Return (x, y) of the center of cell containing provided text 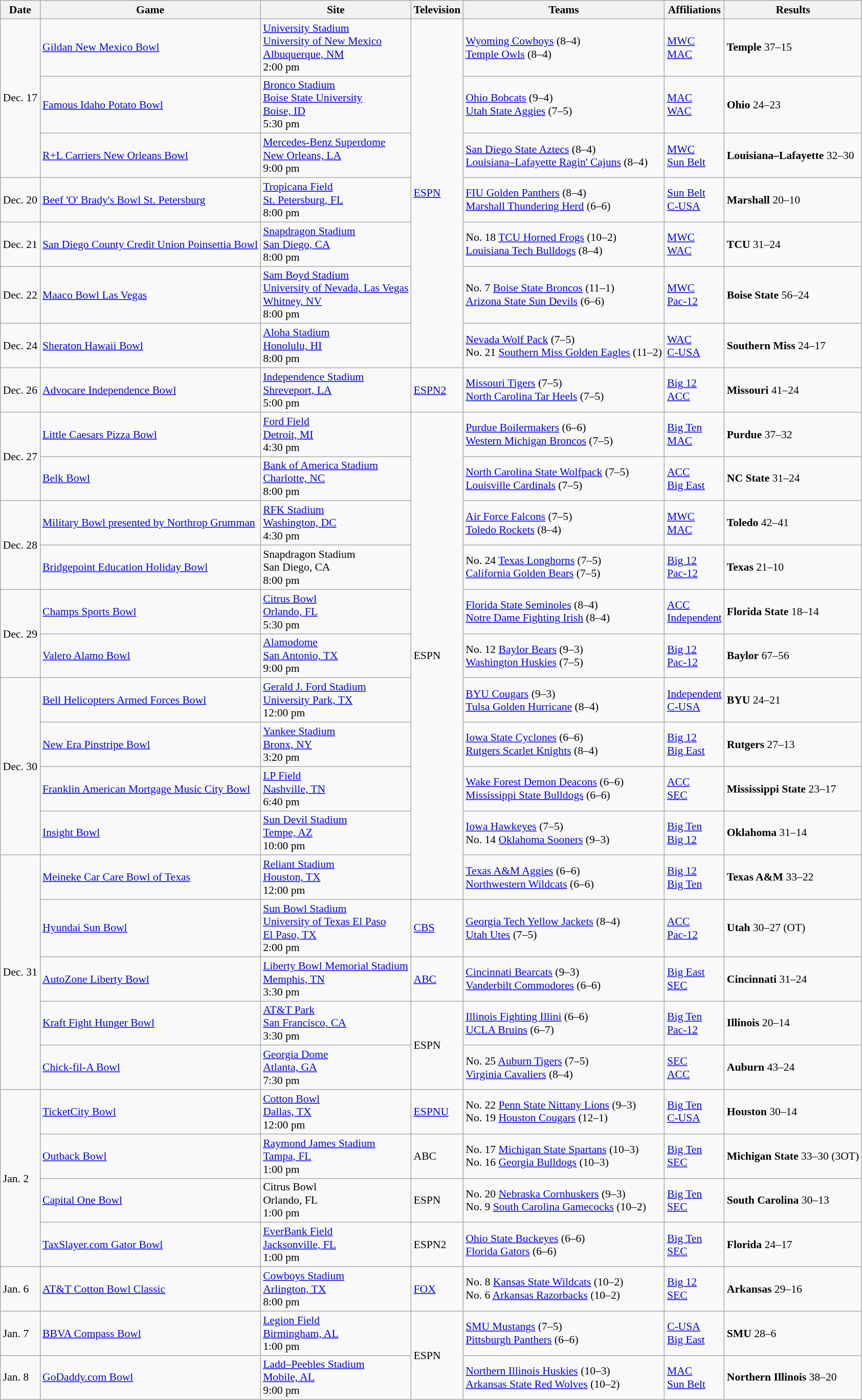
Reliant StadiumHouston, TX12:00 pm (336, 877)
Cincinnati 31–24 (793, 979)
Cotton BowlDallas, TX12:00 pm (336, 1112)
Air Force Falcons (7–5)Toledo Rockets (8–4) (564, 524)
R+L Carriers New Orleans Bowl (150, 155)
Mississippi State 23–17 (793, 788)
SMU 28–6 (793, 1334)
Kraft Fight Hunger Bowl (150, 1024)
BYU 24–21 (793, 701)
South Carolina 30–13 (793, 1201)
Georgia DomeAtlanta, GA7:30 pm (336, 1068)
Teams (564, 10)
Ohio Bobcats (9–4)Utah State Aggies (7–5) (564, 105)
Dec. 29 (20, 634)
Chick-fil-A Bowl (150, 1068)
Baylor 67–56 (793, 656)
TaxSlayer.com Gator Bowl (150, 1245)
Little Caesars Pizza Bowl (150, 435)
MWCSun Belt (695, 155)
BYU Cougars (9–3)Tulsa Golden Hurricane (8–4) (564, 701)
New Era Pinstripe Bowl (150, 744)
Big EastSEC (695, 979)
Big TenPac-12 (695, 1024)
Dec. 27 (20, 456)
Dec. 30 (20, 766)
Citrus BowlOrlando, FL1:00 pm (336, 1201)
Auburn 43–24 (793, 1068)
Jan. 7 (20, 1334)
Dec. 31 (20, 973)
Big 12Big East (695, 744)
Ladd–Peebles StadiumMobile, AL9:00 pm (336, 1378)
Florida State 18–14 (793, 612)
Northern Illinois Huskies (10–3)Arkansas State Red Wolves (10–2) (564, 1378)
LP FieldNashville, TN6:40 pm (336, 788)
FIU Golden Panthers (8–4)Marshall Thundering Herd (6–6) (564, 200)
Texas A&M Aggies (6–6)Northwestern Wildcats (6–6) (564, 877)
Big TenBig 12 (695, 833)
Arkansas 29–16 (793, 1290)
AT&T ParkSan Francisco, CA3:30 pm (336, 1024)
Cowboys StadiumArlington, TX8:00 pm (336, 1290)
San Diego County Credit Union Poinsettia Bowl (150, 244)
Illinois 20–14 (793, 1024)
Raymond James StadiumTampa, FL1:00 pm (336, 1157)
Results (793, 10)
Dec. 26 (20, 391)
Big TenC-USA (695, 1112)
Georgia Tech Yellow Jackets (8–4)Utah Utes (7–5) (564, 928)
Sun Devil StadiumTempe, AZ10:00 pm (336, 833)
Aloha StadiumHonolulu, HI8:00 pm (336, 346)
Dec. 28 (20, 545)
Franklin American Mortgage Music City Bowl (150, 788)
MWCWAC (695, 244)
MACWAC (695, 105)
University StadiumUniversity of New MexicoAlbuquerque, NM2:00 pm (336, 48)
Wyoming Cowboys (8–4)Temple Owls (8–4) (564, 48)
Toledo 42–41 (793, 524)
Beef 'O' Brady's Bowl St. Petersburg (150, 200)
ACCSEC (695, 788)
Sun BeltC-USA (695, 200)
NC State 31–24 (793, 479)
WACC-USA (695, 346)
Oklahoma 31–14 (793, 833)
Tropicana FieldSt. Petersburg, FL8:00 pm (336, 200)
Military Bowl presented by Northrop Grumman (150, 524)
Liberty Bowl Memorial StadiumMemphis, TN3:30 pm (336, 979)
No. 12 Baylor Bears (9–3)Washington Huskies (7–5) (564, 656)
Purdue 37–32 (793, 435)
No. 25 Auburn Tigers (7–5)Virginia Cavaliers (8–4) (564, 1068)
Dec. 22 (20, 295)
Rutgers 27–13 (793, 744)
Missouri Tigers (7–5)North Carolina Tar Heels (7–5) (564, 391)
Houston 30–14 (793, 1112)
Bell Helicopters Armed Forces Bowl (150, 701)
Jan. 2 (20, 1178)
C-USABig East (695, 1334)
Dec. 21 (20, 244)
ACCBig East (695, 479)
Affiliations (695, 10)
Illinois Fighting Illini (6–6)UCLA Bruins (6–7) (564, 1024)
Outback Bowl (150, 1157)
Dec. 20 (20, 200)
Date (20, 10)
Louisiana–Lafayette 32–30 (793, 155)
Gildan New Mexico Bowl (150, 48)
FOX (437, 1290)
AutoZone Liberty Bowl (150, 979)
Jan. 8 (20, 1378)
Purdue Boilermakers (6–6)Western Michigan Broncos (7–5) (564, 435)
Big TenMAC (695, 435)
Iowa State Cyclones (6–6)Rutgers Scarlet Knights (8–4) (564, 744)
Hyundai Sun Bowl (150, 928)
EverBank FieldJacksonville, FL1:00 pm (336, 1245)
SECACC (695, 1068)
Boise State 56–24 (793, 295)
Temple 37–15 (793, 48)
No. 22 Penn State Nittany Lions (9–3)No. 19 Houston Cougars (12–1) (564, 1112)
Big 12Big Ten (695, 877)
Utah 30–27 (OT) (793, 928)
TicketCity Bowl (150, 1112)
San Diego State Aztecs (8–4)Louisiana–Lafayette Ragin' Cajuns (8–4) (564, 155)
Independence StadiumShreveport, LA5:00 pm (336, 391)
Mercedes-Benz SuperdomeNew Orleans, LA9:00 pm (336, 155)
No. 8 Kansas State Wildcats (10–2)No. 6 Arkansas Razorbacks (10–2) (564, 1290)
CBS (437, 928)
MACSun Belt (695, 1378)
AlamodomeSan Antonio, TX9:00 pm (336, 656)
Television (437, 10)
Capital One Bowl (150, 1201)
Texas A&M 33–22 (793, 877)
Missouri 41–24 (793, 391)
GoDaddy.com Bowl (150, 1378)
No. 17 Michigan State Spartans (10–3)No. 16 Georgia Bulldogs (10–3) (564, 1157)
Site (336, 10)
Sheraton Hawaii Bowl (150, 346)
Advocare Independence Bowl (150, 391)
No. 18 TCU Horned Frogs (10–2)Louisiana Tech Bulldogs (8–4) (564, 244)
Bronco StadiumBoise State UniversityBoise, ID5:30 pm (336, 105)
ACCPac-12 (695, 928)
Gerald J. Ford StadiumUniversity Park, TX12:00 pm (336, 701)
Sun Bowl StadiumUniversity of Texas El PasoEl Paso, TX2:00 pm (336, 928)
No. 20 Nebraska Cornhuskers (9–3)No. 9 South Carolina Gamecocks (10–2) (564, 1201)
Dec. 17 (20, 98)
TCU 31–24 (793, 244)
Northern Illinois 38–20 (793, 1378)
Nevada Wolf Pack (7–5)No. 21 Southern Miss Golden Eagles (11–2) (564, 346)
RFK StadiumWashington, DC4:30 pm (336, 524)
SMU Mustangs (7–5)Pittsburgh Panthers (6–6) (564, 1334)
Meineke Car Care Bowl of Texas (150, 877)
Ohio 24–23 (793, 105)
MWCPac-12 (695, 295)
Valero Alamo Bowl (150, 656)
Big 12ACC (695, 391)
Florida State Seminoles (8–4)Notre Dame Fighting Irish (8–4) (564, 612)
Cincinnati Bearcats (9–3)Vanderbilt Commodores (6–6) (564, 979)
Maaco Bowl Las Vegas (150, 295)
Belk Bowl (150, 479)
Famous Idaho Potato Bowl (150, 105)
North Carolina State Wolfpack (7–5)Louisville Cardinals (7–5) (564, 479)
Legion FieldBirmingham, AL1:00 pm (336, 1334)
No. 24 Texas Longhorns (7–5)California Golden Bears (7–5) (564, 568)
Jan. 6 (20, 1290)
Game (150, 10)
AT&T Cotton Bowl Classic (150, 1290)
IndependentC-USA (695, 701)
ACCIndependent (695, 612)
Champs Sports Bowl (150, 612)
Ford FieldDetroit, MI4:30 pm (336, 435)
Marshall 20–10 (793, 200)
Southern Miss 24–17 (793, 346)
Michigan State 33–30 (3OT) (793, 1157)
Ohio State Buckeyes (6–6)Florida Gators (6–6) (564, 1245)
Wake Forest Demon Deacons (6–6)Mississippi State Bulldogs (6–6) (564, 788)
Iowa Hawkeyes (7–5)No. 14 Oklahoma Sooners (9–3) (564, 833)
Big 12SEC (695, 1290)
Bank of America StadiumCharlotte, NC8:00 pm (336, 479)
Sam Boyd StadiumUniversity of Nevada, Las VegasWhitney, NV8:00 pm (336, 295)
BBVA Compass Bowl (150, 1334)
Insight Bowl (150, 833)
No. 7 Boise State Broncos (11–1)Arizona State Sun Devils (6–6) (564, 295)
Dec. 24 (20, 346)
ESPNU (437, 1112)
Citrus BowlOrlando, FL5:30 pm (336, 612)
Bridgepoint Education Holiday Bowl (150, 568)
Texas 21–10 (793, 568)
Yankee StadiumBronx, NY3:20 pm (336, 744)
Florida 24–17 (793, 1245)
